Return (X, Y) of the center of cell containing provided text 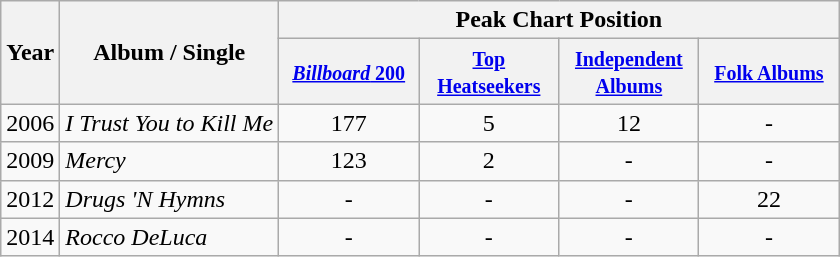
Drugs 'N Hymns (170, 199)
Independent Albums (629, 72)
5 (489, 123)
Peak Chart Position (559, 20)
Folk Albums (769, 72)
Rocco DeLuca (170, 237)
2012 (30, 199)
Mercy (170, 161)
123 (349, 161)
2014 (30, 237)
22 (769, 199)
I Trust You to Kill Me (170, 123)
Top Heatseekers (489, 72)
12 (629, 123)
2 (489, 161)
2009 (30, 161)
Year (30, 52)
Album / Single (170, 52)
2006 (30, 123)
Billboard 200 (349, 72)
177 (349, 123)
